Search for the cell housing the specified text and yield its [x, y] center coordinate. 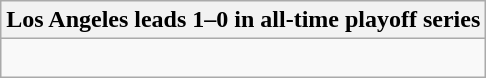
Los Angeles leads 1–0 in all-time playoff series [244, 20]
